For the text-containing cell, return its midpoint in (x, y) coordinate format. 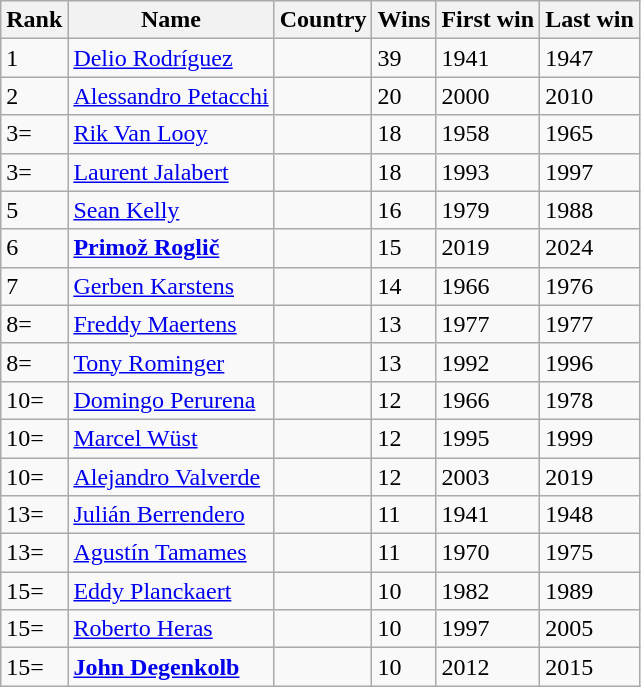
Domingo Perurena (171, 400)
Laurent Jalabert (171, 172)
2005 (590, 629)
Last win (590, 20)
1976 (590, 286)
Agustín Tamames (171, 553)
16 (404, 210)
1970 (488, 553)
15 (404, 248)
2024 (590, 248)
1982 (488, 591)
Freddy Maertens (171, 324)
Roberto Heras (171, 629)
2012 (488, 667)
20 (404, 96)
2 (34, 96)
1995 (488, 438)
1999 (590, 438)
Name (171, 20)
2003 (488, 477)
1996 (590, 362)
1947 (590, 58)
5 (34, 210)
Country (323, 20)
Primož Roglič (171, 248)
39 (404, 58)
2015 (590, 667)
Tony Rominger (171, 362)
First win (488, 20)
Eddy Planckaert (171, 591)
1988 (590, 210)
14 (404, 286)
1975 (590, 553)
2010 (590, 96)
John Degenkolb (171, 667)
1993 (488, 172)
Julián Berrendero (171, 515)
1965 (590, 134)
Marcel Wüst (171, 438)
Alejandro Valverde (171, 477)
1978 (590, 400)
6 (34, 248)
1 (34, 58)
2000 (488, 96)
1948 (590, 515)
Rik Van Looy (171, 134)
Sean Kelly (171, 210)
Alessandro Petacchi (171, 96)
1992 (488, 362)
Gerben Karstens (171, 286)
1989 (590, 591)
Rank (34, 20)
Delio Rodríguez (171, 58)
1979 (488, 210)
7 (34, 286)
Wins (404, 20)
1958 (488, 134)
